Find where the given text appears and provide that cell's center as (x, y) coordinate. 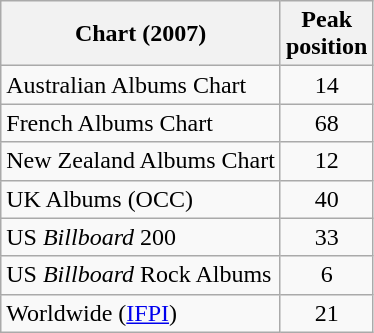
Worldwide (IFPI) (141, 313)
New Zealand Albums Chart (141, 161)
6 (326, 275)
French Albums Chart (141, 123)
33 (326, 237)
14 (326, 85)
US Billboard Rock Albums (141, 275)
12 (326, 161)
40 (326, 199)
68 (326, 123)
US Billboard 200 (141, 237)
Peakposition (326, 34)
Australian Albums Chart (141, 85)
UK Albums (OCC) (141, 199)
21 (326, 313)
Chart (2007) (141, 34)
